For the text-containing cell, return its midpoint in [x, y] coordinate format. 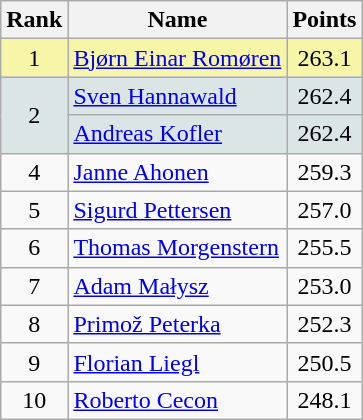
8 [34, 324]
Primož Peterka [178, 324]
252.3 [324, 324]
Janne Ahonen [178, 172]
250.5 [324, 362]
Name [178, 20]
1 [34, 58]
Andreas Kofler [178, 134]
2 [34, 115]
263.1 [324, 58]
5 [34, 210]
Points [324, 20]
259.3 [324, 172]
Rank [34, 20]
257.0 [324, 210]
6 [34, 248]
Thomas Morgenstern [178, 248]
7 [34, 286]
Roberto Cecon [178, 400]
Florian Liegl [178, 362]
255.5 [324, 248]
9 [34, 362]
Sven Hannawald [178, 96]
4 [34, 172]
248.1 [324, 400]
Sigurd Pettersen [178, 210]
10 [34, 400]
Adam Małysz [178, 286]
253.0 [324, 286]
Bjørn Einar Romøren [178, 58]
